Capture the cell that displays the provided text and extract its [X, Y] central coordinate. 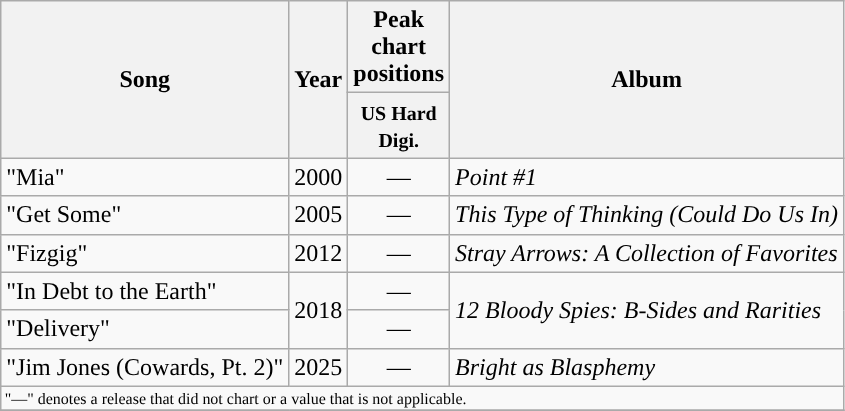
This Type of Thinking (Could Do Us In) [647, 215]
"Fizgig" [145, 253]
"Delivery" [145, 329]
"Get Some" [145, 215]
"Mia" [145, 177]
"—" denotes a release that did not chart or a value that is not applicable. [422, 398]
Bright as Blasphemy [647, 367]
2012 [318, 253]
12 Bloody Spies: B-Sides and Rarities [647, 310]
Song [145, 80]
2005 [318, 215]
Album [647, 80]
"In Debt to the Earth" [145, 291]
Peak chart positions [399, 47]
"Jim Jones (Cowards, Pt. 2)" [145, 367]
2000 [318, 177]
2025 [318, 367]
Point #1 [647, 177]
Year [318, 80]
US Hard Digi. [399, 126]
2018 [318, 310]
Stray Arrows: A Collection of Favorites [647, 253]
